Return the (X, Y) coordinate for the center point of the cell that contains the specified text.  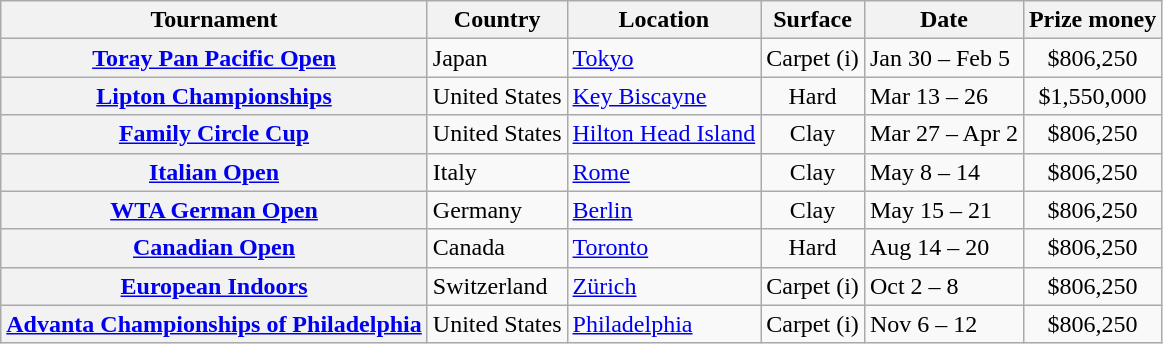
Oct 2 – 8 (944, 286)
Canada (497, 248)
Philadelphia (664, 324)
Germany (497, 210)
Family Circle Cup (214, 134)
Italy (497, 172)
Berlin (664, 210)
Advanta Championships of Philadelphia (214, 324)
Tokyo (664, 58)
Zürich (664, 286)
Location (664, 20)
May 8 – 14 (944, 172)
Lipton Championships (214, 96)
Rome (664, 172)
Toronto (664, 248)
Canadian Open (214, 248)
Hilton Head Island (664, 134)
Nov 6 – 12 (944, 324)
Key Biscayne (664, 96)
Jan 30 – Feb 5 (944, 58)
$1,550,000 (1092, 96)
Country (497, 20)
Toray Pan Pacific Open (214, 58)
Tournament (214, 20)
WTA German Open (214, 210)
Italian Open (214, 172)
May 15 – 21 (944, 210)
Japan (497, 58)
Mar 27 – Apr 2 (944, 134)
Date (944, 20)
Mar 13 – 26 (944, 96)
Aug 14 – 20 (944, 248)
Prize money (1092, 20)
Switzerland (497, 286)
European Indoors (214, 286)
Surface (813, 20)
